Locate the cell with the specified text and output its (x, y) center coordinate. 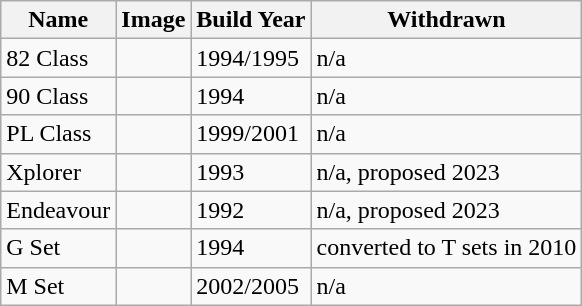
PL Class (58, 134)
1994/1995 (251, 58)
Endeavour (58, 210)
1992 (251, 210)
Image (154, 20)
Build Year (251, 20)
82 Class (58, 58)
G Set (58, 248)
2002/2005 (251, 286)
M Set (58, 286)
converted to T sets in 2010 (446, 248)
Name (58, 20)
90 Class (58, 96)
1999/2001 (251, 134)
1993 (251, 172)
Withdrawn (446, 20)
Xplorer (58, 172)
